For the text-containing cell, return its midpoint in [X, Y] coordinate format. 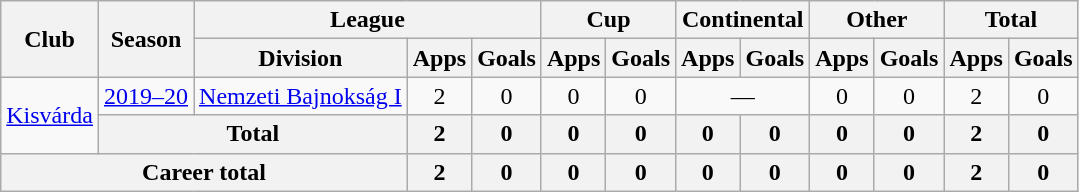
Club [50, 39]
Continental [743, 20]
League [368, 20]
Kisvárda [50, 115]
— [743, 96]
Season [146, 39]
Division [301, 58]
Cup [608, 20]
Other [877, 20]
Career total [204, 172]
2019–20 [146, 96]
Nemzeti Bajnokság I [301, 96]
